Extract the [X, Y] coordinate from the center of the cell holding the provided text.  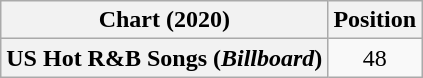
Chart (2020) [164, 20]
48 [375, 58]
Position [375, 20]
US Hot R&B Songs (Billboard) [164, 58]
